Identify which cell holds the provided text, then report its [X, Y] central coordinate. 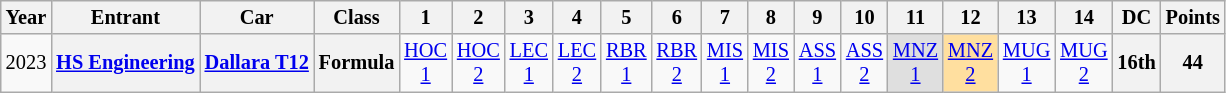
4 [577, 17]
6 [677, 17]
DC [1136, 17]
MIS2 [771, 63]
LEC1 [529, 63]
MNZ2 [970, 63]
2 [478, 17]
Car [257, 17]
LEC2 [577, 63]
MUG2 [1084, 63]
Points [1193, 17]
ASS1 [818, 63]
8 [771, 17]
HOC2 [478, 63]
MNZ1 [916, 63]
16th [1136, 63]
HS Engineering [125, 63]
10 [864, 17]
Class [357, 17]
7 [725, 17]
1 [426, 17]
13 [1026, 17]
Formula [357, 63]
Year [26, 17]
5 [626, 17]
12 [970, 17]
MUG1 [1026, 63]
44 [1193, 63]
ASS2 [864, 63]
MIS1 [725, 63]
2023 [26, 63]
Entrant [125, 17]
3 [529, 17]
RBR2 [677, 63]
11 [916, 17]
14 [1084, 17]
Dallara T12 [257, 63]
HOC1 [426, 63]
9 [818, 17]
RBR1 [626, 63]
